Return [X, Y] of the center of cell containing provided text 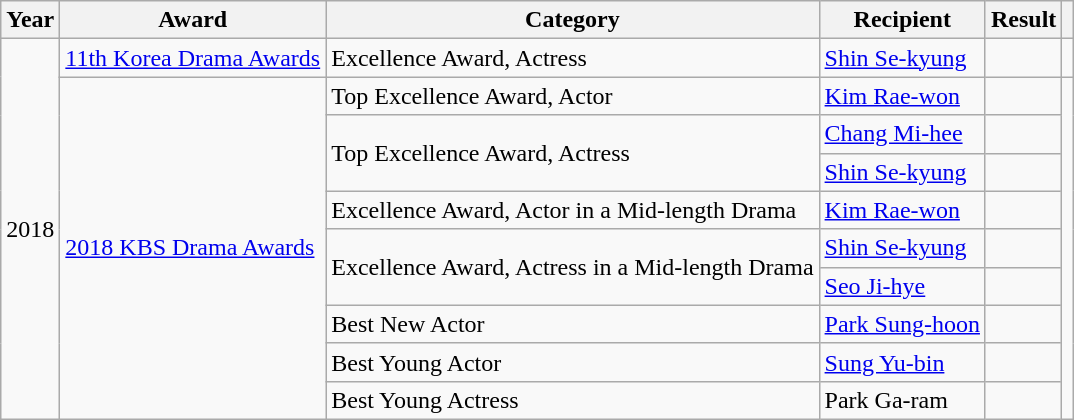
Year [30, 20]
Sung Yu-bin [902, 362]
Category [572, 20]
Award [193, 20]
Excellence Award, Actress [572, 58]
Result [1023, 20]
Excellence Award, Actress in a Mid-length Drama [572, 267]
Park Sung-hoon [902, 324]
Recipient [902, 20]
Park Ga-ram [902, 400]
Best New Actor [572, 324]
Best Young Actor [572, 362]
Excellence Award, Actor in a Mid-length Drama [572, 210]
11th Korea Drama Awards [193, 58]
Top Excellence Award, Actress [572, 153]
2018 KBS Drama Awards [193, 248]
Best Young Actress [572, 400]
Chang Mi-hee [902, 134]
Seo Ji-hye [902, 286]
2018 [30, 230]
Top Excellence Award, Actor [572, 96]
